From the cell containing the given text, extract its center point as [x, y] coordinate. 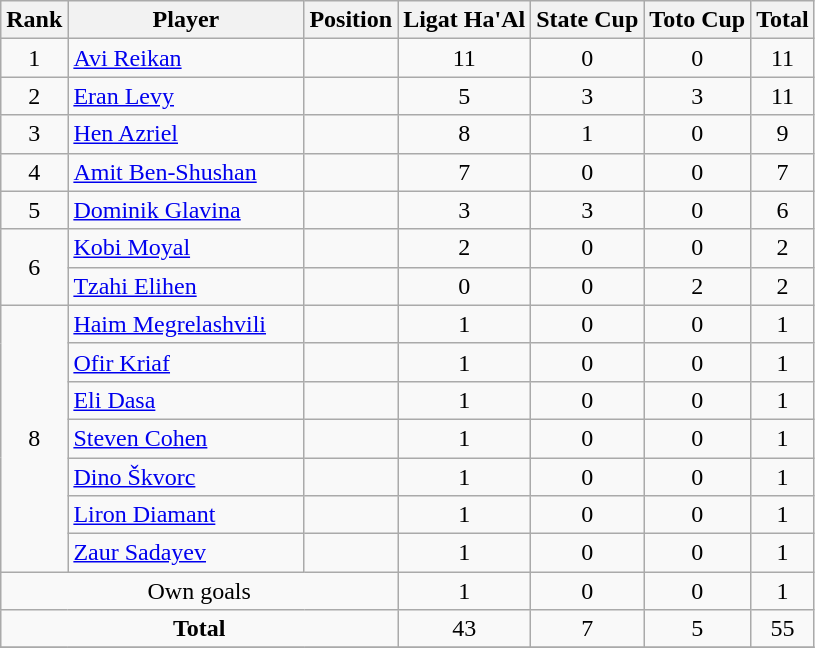
9 [783, 134]
Ligat Ha'Al [464, 20]
Player [186, 20]
Zaur Sadayev [186, 553]
4 [34, 172]
Rank [34, 20]
Eli Dasa [186, 400]
Dino Škvorc [186, 477]
Ofir Kriaf [186, 362]
Toto Cup [698, 20]
Liron Diamant [186, 515]
Eran Levy [186, 96]
Position [351, 20]
Own goals [200, 591]
Hen Azriel [186, 134]
55 [783, 629]
Amit Ben-Shushan [186, 172]
Avi Reikan [186, 58]
Kobi Moyal [186, 248]
Dominik Glavina [186, 210]
Steven Cohen [186, 438]
State Cup [588, 20]
43 [464, 629]
Tzahi Elihen [186, 286]
Haim Megrelashvili [186, 324]
